From the cell containing the given text, extract its center point as (X, Y) coordinate. 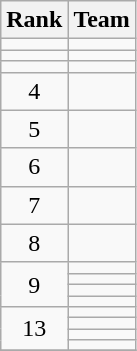
5 (34, 129)
13 (34, 329)
7 (34, 205)
8 (34, 243)
6 (34, 167)
9 (34, 284)
Team (102, 20)
Rank (34, 20)
4 (34, 91)
